Extract the (x, y) coordinate from the center of the cell holding the provided text.  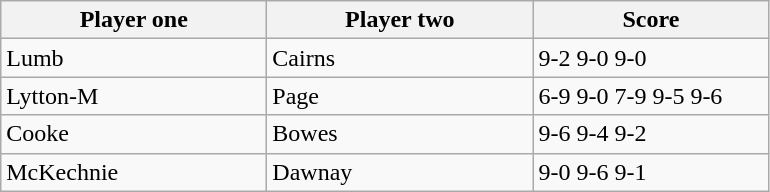
Cairns (400, 58)
McKechnie (134, 172)
Lumb (134, 58)
Player two (400, 20)
Bowes (400, 134)
Cooke (134, 134)
Player one (134, 20)
9-2 9-0 9-0 (651, 58)
Score (651, 20)
9-0 9-6 9-1 (651, 172)
Lytton-M (134, 96)
Dawnay (400, 172)
Page (400, 96)
6-9 9-0 7-9 9-5 9-6 (651, 96)
9-6 9-4 9-2 (651, 134)
